Locate the cell with the specified text and output its [X, Y] center coordinate. 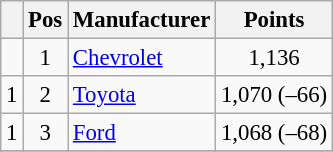
1,136 [274, 58]
1,070 (–66) [274, 95]
Pos [46, 20]
Ford [142, 133]
Manufacturer [142, 20]
Chevrolet [142, 58]
2 [46, 95]
Toyota [142, 95]
1,068 (–68) [274, 133]
3 [46, 133]
Points [274, 20]
